Capture the cell that displays the provided text and extract its (X, Y) central coordinate. 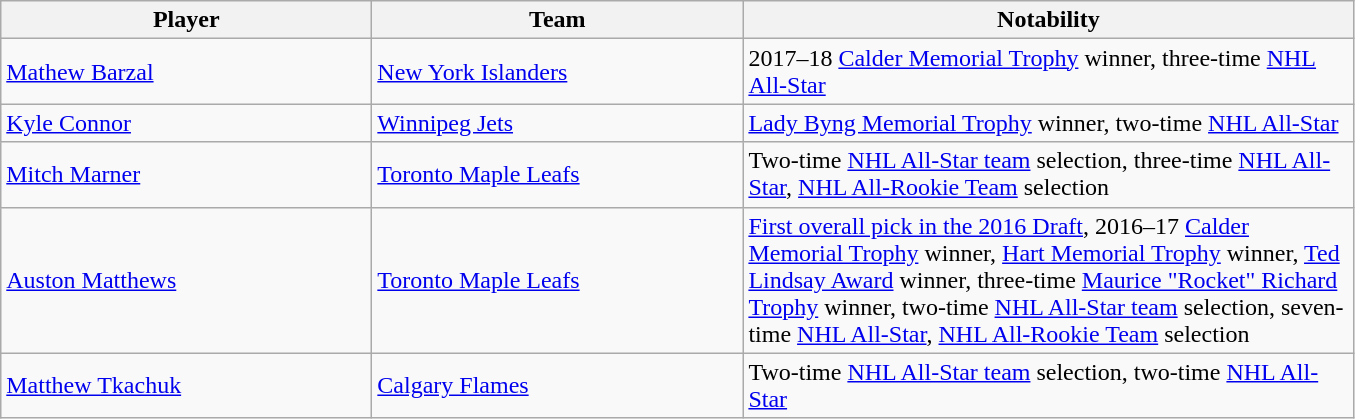
Matthew Tkachuk (186, 386)
Team (558, 20)
Two-time NHL All-Star team selection, three-time NHL All-Star, NHL All-Rookie Team selection (1048, 174)
Mathew Barzal (186, 72)
Kyle Connor (186, 123)
Auston Matthews (186, 280)
Mitch Marner (186, 174)
New York Islanders (558, 72)
Notability (1048, 20)
Winnipeg Jets (558, 123)
Two-time NHL All-Star team selection, two-time NHL All-Star (1048, 386)
Player (186, 20)
Lady Byng Memorial Trophy winner, two-time NHL All-Star (1048, 123)
Calgary Flames (558, 386)
2017–18 Calder Memorial Trophy winner, three-time NHL All-Star (1048, 72)
